Detect which cell encompasses the target text, then output its [X, Y] center coordinate. 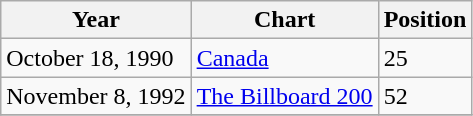
Canada [284, 58]
Position [425, 20]
25 [425, 58]
52 [425, 96]
October 18, 1990 [96, 58]
Year [96, 20]
Chart [284, 20]
November 8, 1992 [96, 96]
The Billboard 200 [284, 96]
